Pinpoint the cell where the given text exists, returning its [X, Y] midpoint coordinate. 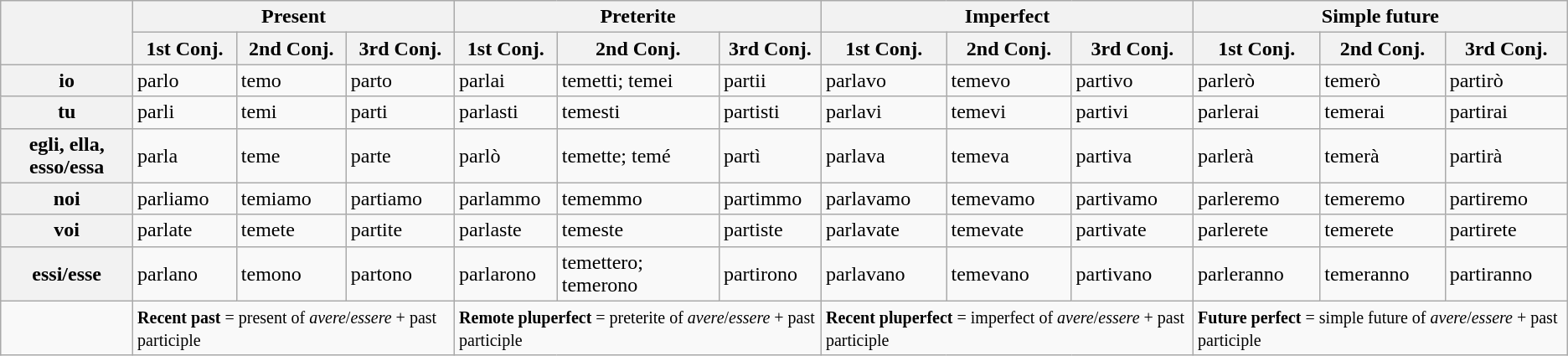
temette; temé [638, 156]
parlerai [1256, 112]
parlavo [884, 80]
parlate [185, 230]
parliamo [185, 199]
temevate [1008, 230]
partirò [1506, 80]
temerò [1382, 80]
egli, ella, esso/essa [67, 156]
partimmo [770, 199]
temi [291, 112]
parlavano [884, 273]
parlavi [884, 112]
Future perfect = simple future of avere/essere + past participle [1380, 328]
partirai [1506, 112]
Imperfect [1007, 17]
Recent pluperfect = imperfect of avere/essere + past participle [1007, 328]
Preterite [638, 17]
essi/esse [67, 273]
temerete [1382, 230]
parlaste [506, 230]
partivano [1132, 273]
partivate [1132, 230]
parla [185, 156]
parleremo [1256, 199]
temiamo [291, 199]
temeva [1008, 156]
partiranno [1506, 273]
partiremo [1506, 199]
temeste [638, 230]
Present [294, 17]
noi [67, 199]
temevano [1008, 273]
partiamo [400, 199]
temerai [1382, 112]
temesti [638, 112]
temeranno [1382, 273]
temeremo [1382, 199]
temetti; temei [638, 80]
tu [67, 112]
temono [291, 273]
partiva [1132, 156]
temevamo [1008, 199]
partivamo [1132, 199]
partivi [1132, 112]
partisti [770, 112]
partirono [770, 273]
parlai [506, 80]
partì [770, 156]
partite [400, 230]
parti [400, 112]
partiste [770, 230]
parlava [884, 156]
partii [770, 80]
partono [400, 273]
parlavamo [884, 199]
temevi [1008, 112]
partirà [1506, 156]
temo [291, 80]
parte [400, 156]
parlavate [884, 230]
io [67, 80]
parlammo [506, 199]
parleranno [1256, 273]
Recent past = present of avere/essere + past participle [294, 328]
temete [291, 230]
parlò [506, 156]
parlarono [506, 273]
tememmo [638, 199]
Simple future [1380, 17]
temettero; temerono [638, 273]
temerà [1382, 156]
parto [400, 80]
parlasti [506, 112]
parlerete [1256, 230]
Remote pluperfect = preterite of avere/essere + past participle [638, 328]
temevo [1008, 80]
partirete [1506, 230]
parlerò [1256, 80]
voi [67, 230]
teme [291, 156]
parlo [185, 80]
partivo [1132, 80]
parlerà [1256, 156]
parli [185, 112]
parlano [185, 273]
